Provide the [x, y] coordinate of the cell's center where the given text is located.  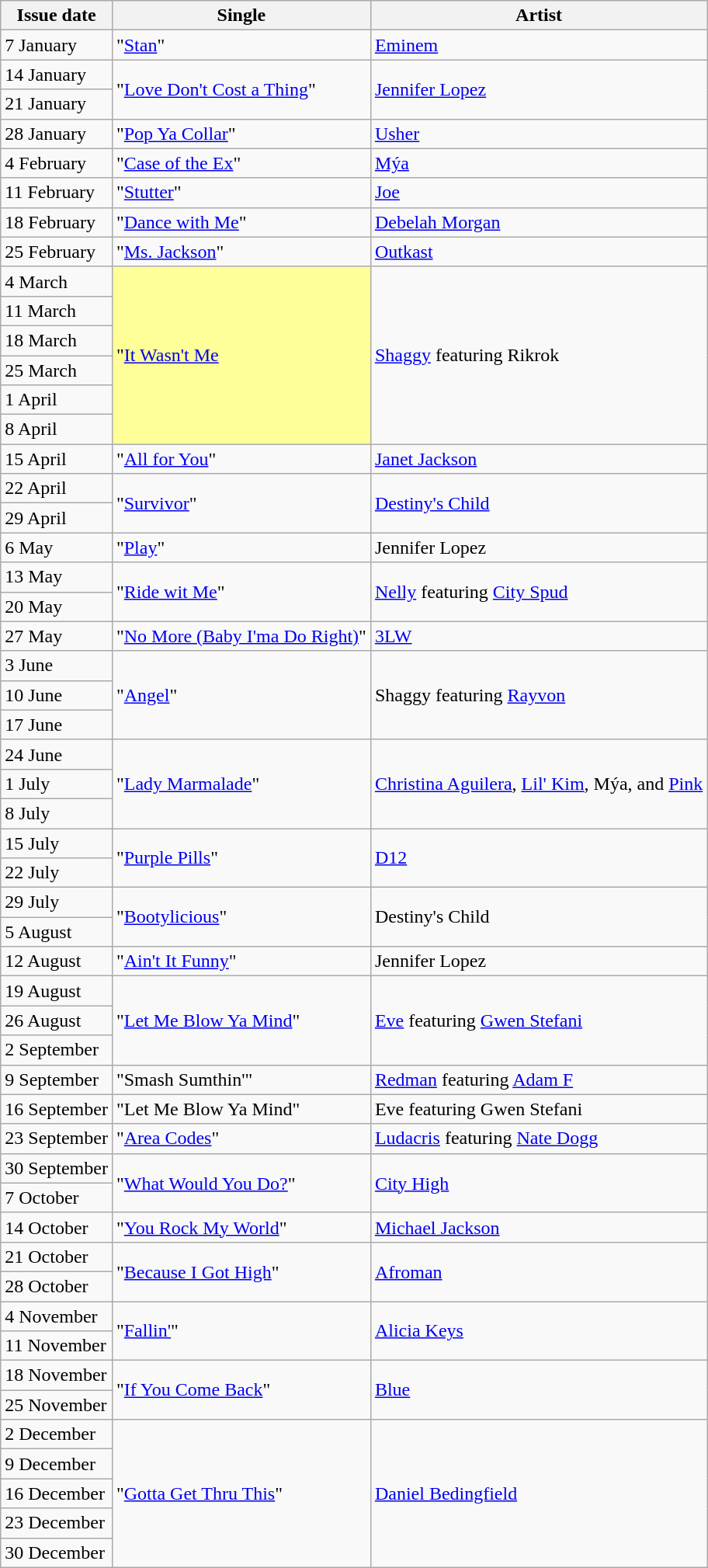
Blue [539, 1390]
Joe [539, 193]
Nelly featuring City Spud [539, 592]
Ludacris featuring Nate Dogg [539, 1139]
Single [241, 16]
8 April [57, 429]
Afroman [539, 1271]
28 January [57, 134]
"Stan" [241, 45]
16 September [57, 1109]
Shaggy featuring Rayvon [539, 695]
"Lady Marmalade" [241, 784]
"Purple Pills" [241, 857]
"Case of the Ex" [241, 163]
"Ride wit Me" [241, 592]
4 November [57, 1316]
20 May [57, 607]
Christina Aguilera, Lil' Kim, Mýa, and Pink [539, 784]
25 March [57, 370]
12 August [57, 961]
29 July [57, 902]
"Survivor" [241, 503]
4 February [57, 163]
27 May [57, 636]
"Ain't It Funny" [241, 961]
"If You Come Back" [241, 1390]
16 December [57, 1493]
11 February [57, 193]
22 July [57, 873]
Usher [539, 134]
17 June [57, 725]
11 November [57, 1346]
Redman featuring Adam F [539, 1080]
19 August [57, 991]
"All for You" [241, 459]
Mýa [539, 163]
9 December [57, 1464]
30 September [57, 1168]
26 August [57, 1020]
1 July [57, 784]
15 July [57, 843]
5 August [57, 932]
24 June [57, 754]
Alicia Keys [539, 1331]
30 December [57, 1552]
D12 [539, 857]
"Area Codes" [241, 1139]
"Dance with Me" [241, 222]
23 December [57, 1523]
21 October [57, 1257]
"Smash Sumthin'" [241, 1080]
10 June [57, 695]
6 May [57, 548]
18 February [57, 222]
"It Wasn't Me [241, 355]
"Bootylicious" [241, 917]
Outkast [539, 252]
7 January [57, 45]
"Gotta Get Thru This" [241, 1493]
14 October [57, 1227]
28 October [57, 1286]
"No More (Baby I'ma Do Right)" [241, 636]
Artist [539, 16]
22 April [57, 488]
18 November [57, 1375]
Eminem [539, 45]
Shaggy featuring Rikrok [539, 355]
Janet Jackson [539, 459]
2 September [57, 1050]
"Fallin'" [241, 1331]
29 April [57, 518]
21 January [57, 104]
14 January [57, 75]
1 April [57, 400]
25 November [57, 1405]
"Angel" [241, 695]
25 February [57, 252]
23 September [57, 1139]
Debelah Morgan [539, 222]
7 October [57, 1198]
4 March [57, 281]
City High [539, 1183]
13 May [57, 577]
"Play" [241, 548]
"What Would You Do?" [241, 1183]
8 July [57, 813]
3LW [539, 636]
"Pop Ya Collar" [241, 134]
"Ms. Jackson" [241, 252]
Daniel Bedingfield [539, 1493]
"Love Don't Cost a Thing" [241, 89]
3 June [57, 666]
15 April [57, 459]
"Because I Got High" [241, 1271]
2 December [57, 1434]
Michael Jackson [539, 1227]
Issue date [57, 16]
"Stutter" [241, 193]
"You Rock My World" [241, 1227]
9 September [57, 1080]
11 March [57, 311]
18 March [57, 340]
